Determine the [x, y] coordinate at the center of the cell enclosing the given text.  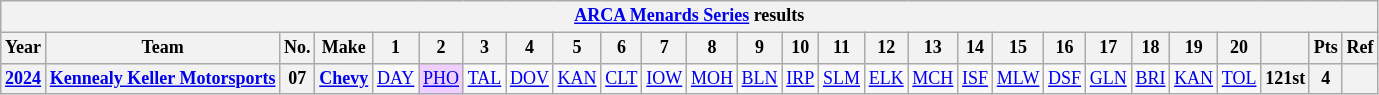
ARCA Menards Series results [690, 16]
Year [24, 48]
IOW [664, 78]
18 [1150, 48]
DSF [1065, 78]
7 [664, 48]
Chevy [344, 78]
PHO [442, 78]
MCH [933, 78]
5 [577, 48]
Pts [1326, 48]
SLM [842, 78]
BRI [1150, 78]
BLN [760, 78]
19 [1194, 48]
DAY [396, 78]
20 [1238, 48]
IRP [800, 78]
2024 [24, 78]
Kennealy Keller Motorsports [162, 78]
TAL [484, 78]
CLT [622, 78]
6 [622, 48]
1 [396, 48]
ISF [976, 78]
15 [1018, 48]
16 [1065, 48]
17 [1108, 48]
Make [344, 48]
MOH [712, 78]
11 [842, 48]
14 [976, 48]
Team [162, 48]
2 [442, 48]
121st [1286, 78]
07 [298, 78]
No. [298, 48]
13 [933, 48]
8 [712, 48]
3 [484, 48]
ELK [886, 78]
TOL [1238, 78]
Ref [1360, 48]
10 [800, 48]
12 [886, 48]
9 [760, 48]
MLW [1018, 78]
GLN [1108, 78]
DOV [530, 78]
